From the cell containing the given text, extract its center point as (X, Y) coordinate. 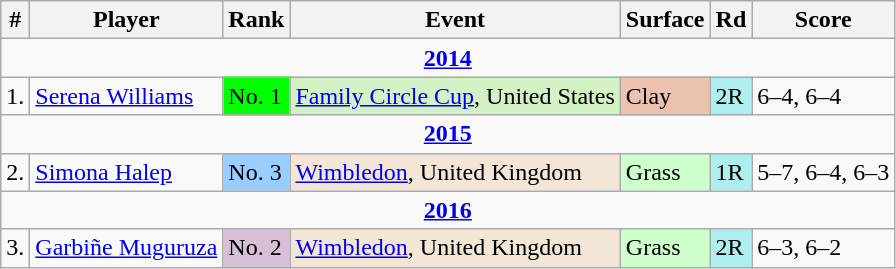
Family Circle Cup, United States (455, 96)
No. 3 (256, 172)
6–4, 6–4 (824, 96)
No. 1 (256, 96)
6–3, 6–2 (824, 248)
Garbiñe Muguruza (126, 248)
Rd (731, 20)
5–7, 6–4, 6–3 (824, 172)
Player (126, 20)
Event (455, 20)
2015 (448, 134)
Rank (256, 20)
# (16, 20)
Surface (665, 20)
2014 (448, 58)
Score (824, 20)
Clay (665, 96)
2. (16, 172)
1R (731, 172)
1. (16, 96)
No. 2 (256, 248)
Serena Williams (126, 96)
Simona Halep (126, 172)
3. (16, 248)
2016 (448, 210)
